Pinpoint the cell where the given text exists, returning its [X, Y] midpoint coordinate. 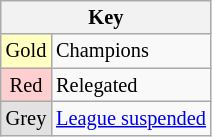
Red [26, 85]
Grey [26, 118]
League suspended [131, 118]
Key [106, 17]
Relegated [131, 85]
Gold [26, 51]
Champions [131, 51]
